Output the (X, Y) coordinate of the center of the cell containing the given text.  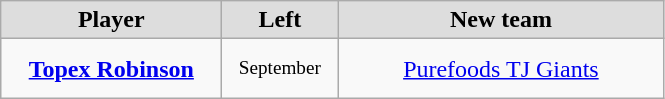
New team (501, 20)
Player (112, 20)
Left (280, 20)
Topex Robinson (112, 69)
Purefoods TJ Giants (501, 69)
September (280, 69)
